Return the (x, y) coordinate for the center point of the cell that contains the specified text.  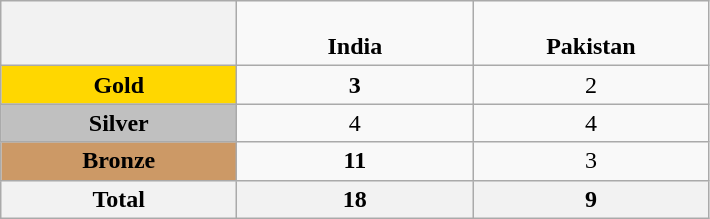
11 (355, 161)
2 (591, 85)
Silver (119, 123)
India (355, 34)
18 (355, 199)
Total (119, 199)
Gold (119, 85)
Bronze (119, 161)
9 (591, 199)
Pakistan (591, 34)
